Locate the cell with the specified text and output its [X, Y] center coordinate. 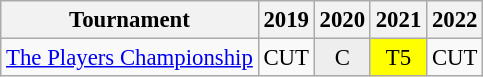
C [342, 58]
2019 [286, 20]
T5 [398, 58]
The Players Championship [130, 58]
Tournament [130, 20]
2020 [342, 20]
2022 [455, 20]
2021 [398, 20]
